Locate the cell with the specified text and output its (x, y) center coordinate. 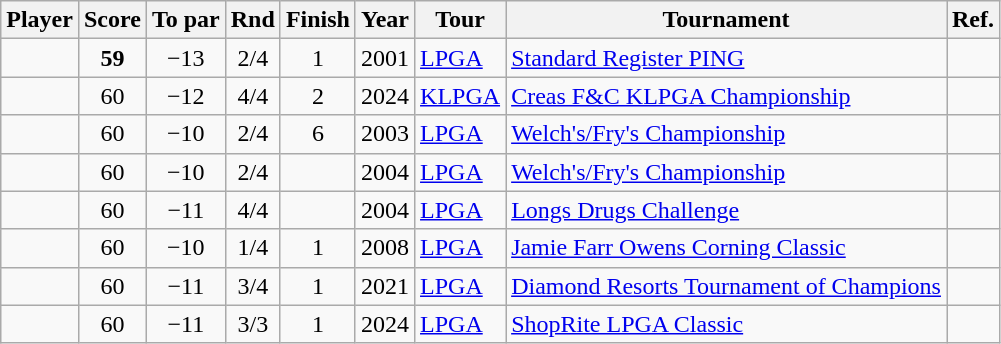
Diamond Resorts Tournament of Champions (726, 286)
Tournament (726, 20)
Standard Register PING (726, 58)
KLPGA (460, 96)
Score (112, 20)
−12 (186, 96)
Rnd (252, 20)
3/3 (252, 324)
6 (318, 134)
2021 (384, 286)
ShopRite LPGA Classic (726, 324)
2003 (384, 134)
Year (384, 20)
2 (318, 96)
Jamie Farr Owens Corning Classic (726, 248)
1/4 (252, 248)
Finish (318, 20)
To par (186, 20)
2008 (384, 248)
Tour (460, 20)
Player (40, 20)
3/4 (252, 286)
Longs Drugs Challenge (726, 210)
Ref. (972, 20)
−13 (186, 58)
2001 (384, 58)
Creas F&C KLPGA Championship (726, 96)
59 (112, 58)
